Find where the given text appears and provide that cell's center as [x, y] coordinate. 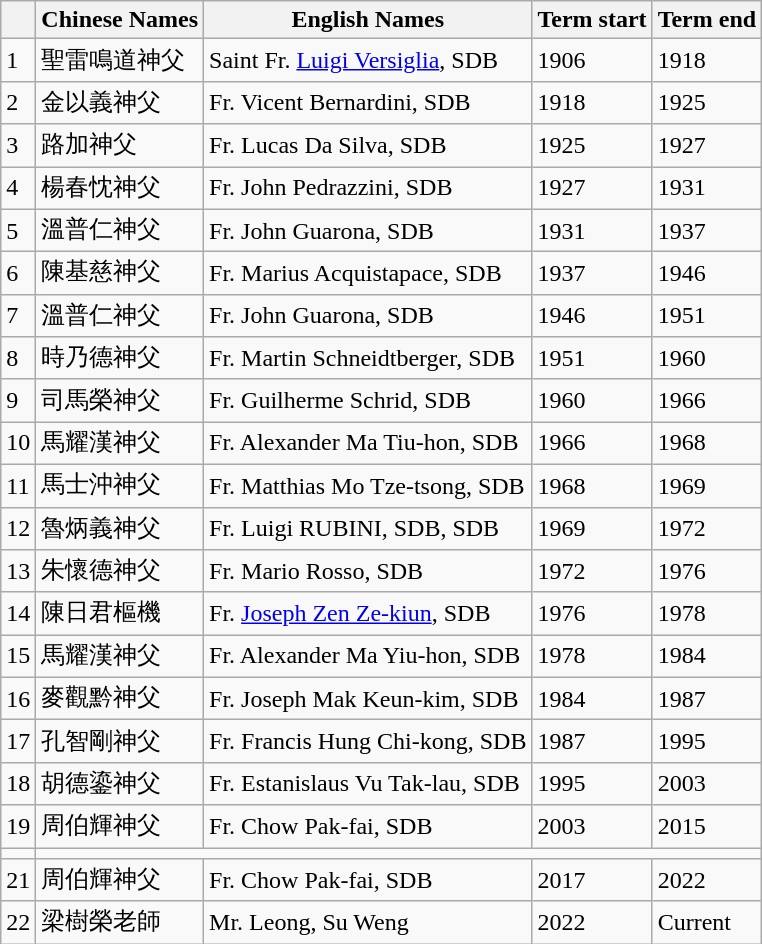
Fr. Lucas Da Silva, SDB [368, 146]
魯炳義神父 [120, 528]
聖雷鳴道神父 [120, 60]
13 [18, 572]
1906 [592, 60]
2015 [707, 826]
Fr. John Pedrazzini, SDB [368, 188]
Fr. Luigi RUBINI, SDB, SDB [368, 528]
Fr. Matthias Mo Tze-tsong, SDB [368, 486]
Fr. Guilherme Schrid, SDB [368, 400]
Fr. Mario Rosso, SDB [368, 572]
3 [18, 146]
楊春忱神父 [120, 188]
Current [707, 922]
Term end [707, 20]
6 [18, 274]
17 [18, 742]
Fr. Alexander Ma Tiu-hon, SDB [368, 444]
Mr. Leong, Su Weng [368, 922]
司馬榮神父 [120, 400]
19 [18, 826]
Chinese Names [120, 20]
Fr. Estanislaus Vu Tak-lau, SDB [368, 784]
Term start [592, 20]
1 [18, 60]
4 [18, 188]
Fr. Alexander Ma Yiu-hon, SDB [368, 656]
Fr. Marius Acquistapace, SDB [368, 274]
2017 [592, 880]
Fr. Vicent Bernardini, SDB [368, 102]
2 [18, 102]
Fr. Joseph Mak Keun-kim, SDB [368, 698]
12 [18, 528]
14 [18, 614]
朱懷德神父 [120, 572]
11 [18, 486]
10 [18, 444]
Fr. Joseph Zen Ze-kiun, SDB [368, 614]
梁樹榮老師 [120, 922]
15 [18, 656]
孔智剛神父 [120, 742]
胡德鎏神父 [120, 784]
Fr. Francis Hung Chi-kong, SDB [368, 742]
時乃德神父 [120, 358]
18 [18, 784]
7 [18, 316]
陳日君樞機 [120, 614]
路加神父 [120, 146]
麥觀黔神父 [120, 698]
8 [18, 358]
Saint Fr. Luigi Versiglia, SDB [368, 60]
陳基慈神父 [120, 274]
21 [18, 880]
馬士沖神父 [120, 486]
Fr. Martin Schneidtberger, SDB [368, 358]
9 [18, 400]
5 [18, 230]
16 [18, 698]
22 [18, 922]
金以義神父 [120, 102]
English Names [368, 20]
